Return [X, Y] of the center of cell containing provided text 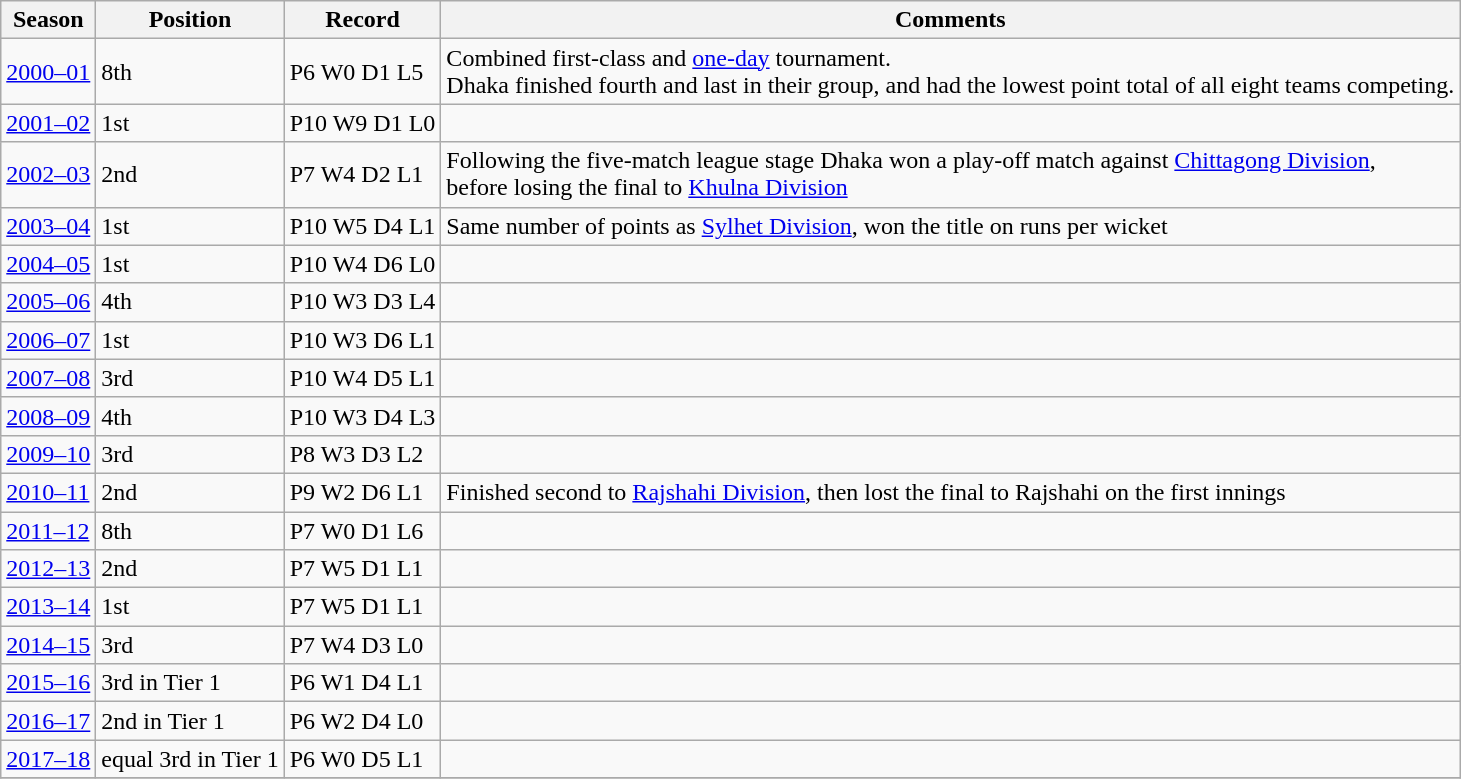
P9 W2 D6 L1 [362, 492]
P10 W3 D4 L3 [362, 416]
P7 W4 D3 L0 [362, 645]
2002–03 [48, 174]
2001–02 [48, 123]
P7 W0 D1 L6 [362, 531]
2007–08 [48, 378]
P10 W3 D3 L4 [362, 302]
2017–18 [48, 759]
2011–12 [48, 531]
2015–16 [48, 683]
P6 W2 D4 L0 [362, 721]
2009–10 [48, 454]
2010–11 [48, 492]
P6 W1 D4 L1 [362, 683]
3rd in Tier 1 [190, 683]
2016–17 [48, 721]
2013–14 [48, 607]
Position [190, 20]
2004–05 [48, 264]
P7 W4 D2 L1 [362, 174]
2006–07 [48, 340]
P10 W9 D1 L0 [362, 123]
2005–06 [48, 302]
P8 W3 D3 L2 [362, 454]
2003–04 [48, 226]
2000–01 [48, 72]
2014–15 [48, 645]
Same number of points as Sylhet Division, won the title on runs per wicket [950, 226]
P6 W0 D5 L1 [362, 759]
P10 W5 D4 L1 [362, 226]
P6 W0 D1 L5 [362, 72]
Record [362, 20]
P10 W3 D6 L1 [362, 340]
2nd in Tier 1 [190, 721]
2012–13 [48, 569]
Finished second to Rajshahi Division, then lost the final to Rajshahi on the first innings [950, 492]
P10 W4 D5 L1 [362, 378]
equal 3rd in Tier 1 [190, 759]
Comments [950, 20]
P10 W4 D6 L0 [362, 264]
Season [48, 20]
Following the five-match league stage Dhaka won a play-off match against Chittagong Division, before losing the final to Khulna Division [950, 174]
2008–09 [48, 416]
